Search for the cell housing the specified text and yield its (x, y) center coordinate. 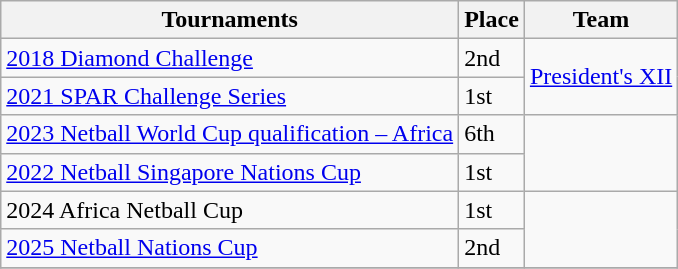
6th (492, 134)
2022 Netball Singapore Nations Cup (230, 172)
2025 Netball Nations Cup (230, 248)
President's XII (600, 77)
Tournaments (230, 20)
2021 SPAR Challenge Series (230, 96)
2024 Africa Netball Cup (230, 210)
Place (492, 20)
Team (600, 20)
2018 Diamond Challenge (230, 58)
2023 Netball World Cup qualification – Africa (230, 134)
